Find where the given text appears and provide that cell's center as (x, y) coordinate. 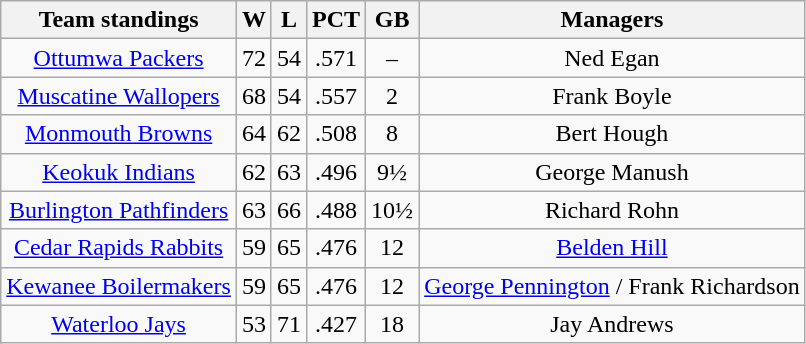
L (288, 20)
George Manush (612, 172)
.571 (336, 58)
Frank Boyle (612, 96)
.508 (336, 134)
.557 (336, 96)
George Pennington / Frank Richardson (612, 286)
Cedar Rapids Rabbits (119, 248)
Keokuk Indians (119, 172)
.496 (336, 172)
53 (254, 324)
– (392, 58)
Team standings (119, 20)
Jay Andrews (612, 324)
68 (254, 96)
Bert Hough (612, 134)
Waterloo Jays (119, 324)
Belden Hill (612, 248)
Ned Egan (612, 58)
72 (254, 58)
Managers (612, 20)
9½ (392, 172)
PCT (336, 20)
Kewanee Boilermakers (119, 286)
GB (392, 20)
66 (288, 210)
10½ (392, 210)
.488 (336, 210)
.427 (336, 324)
71 (288, 324)
2 (392, 96)
Monmouth Browns (119, 134)
64 (254, 134)
Richard Rohn (612, 210)
18 (392, 324)
Muscatine Wallopers (119, 96)
8 (392, 134)
Ottumwa Packers (119, 58)
Burlington Pathfinders (119, 210)
W (254, 20)
